Capture the cell that displays the provided text and extract its (X, Y) central coordinate. 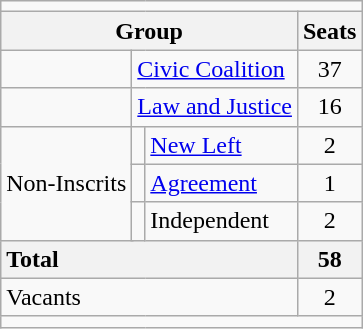
16 (329, 107)
Seats (329, 31)
Non-Inscrits (66, 183)
58 (329, 259)
Law and Justice (215, 107)
Vacants (150, 297)
37 (329, 69)
Agreement (222, 183)
Group (150, 31)
Civic Coalition (215, 69)
New Left (222, 145)
Independent (222, 221)
Total (150, 259)
1 (329, 183)
